From the cell containing the given text, extract its center point as (x, y) coordinate. 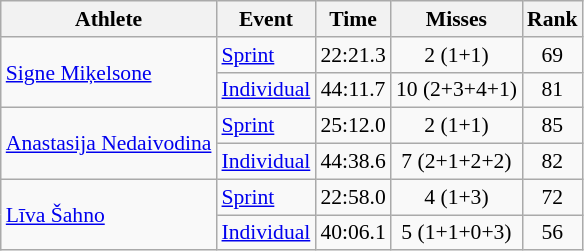
7 (2+1+2+2) (456, 162)
22:58.0 (352, 197)
40:06.1 (352, 233)
22:21.3 (352, 55)
25:12.0 (352, 126)
72 (552, 197)
5 (1+1+0+3) (456, 233)
Līva Šahno (109, 214)
Rank (552, 19)
Anastasija Nedaivodina (109, 144)
Athlete (109, 19)
56 (552, 233)
Misses (456, 19)
Event (266, 19)
82 (552, 162)
4 (1+3) (456, 197)
44:11.7 (352, 90)
44:38.6 (352, 162)
10 (2+3+4+1) (456, 90)
69 (552, 55)
81 (552, 90)
85 (552, 126)
Signe Miķelsone (109, 72)
Time (352, 19)
